Output the (X, Y) coordinate of the center of the cell containing the given text.  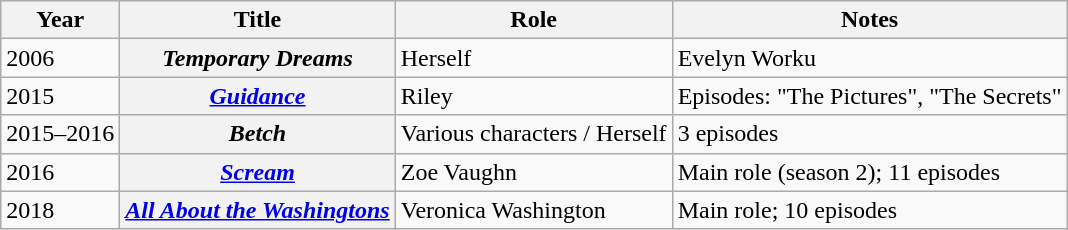
2016 (60, 172)
Notes (870, 20)
Role (534, 20)
Title (258, 20)
All About the Washingtons (258, 210)
Episodes: "The Pictures", "The Secrets" (870, 96)
3 episodes (870, 134)
2006 (60, 58)
Main role; 10 episodes (870, 210)
Guidance (258, 96)
Betch (258, 134)
Temporary Dreams (258, 58)
Year (60, 20)
Main role (season 2); 11 episodes (870, 172)
Veronica Washington (534, 210)
Herself (534, 58)
Riley (534, 96)
Zoe Vaughn (534, 172)
2015 (60, 96)
Scream (258, 172)
2015–2016 (60, 134)
Various characters / Herself (534, 134)
2018 (60, 210)
Evelyn Worku (870, 58)
